For the text-containing cell, return its midpoint in [X, Y] coordinate format. 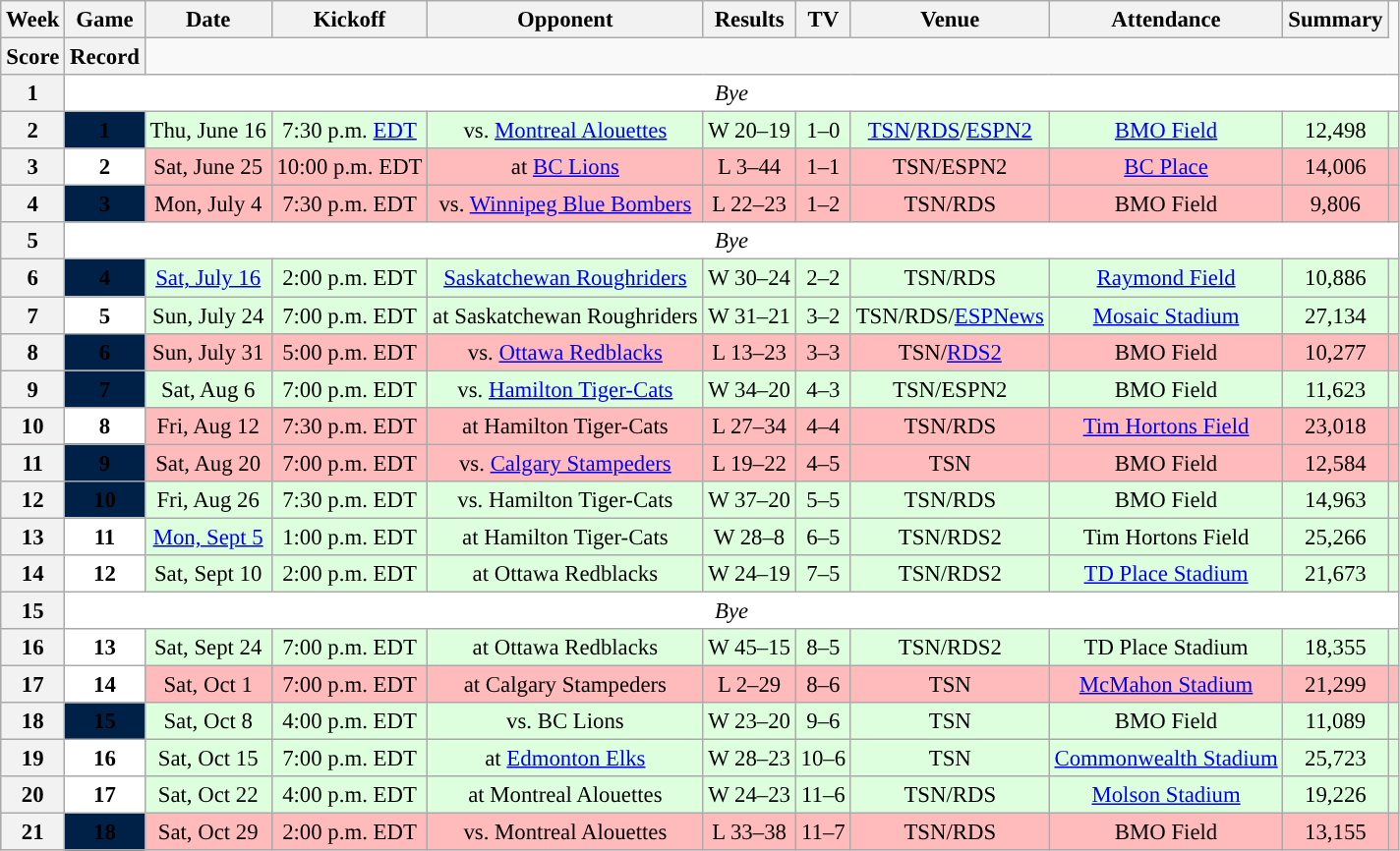
W 30–24 [749, 278]
Saskatchewan Roughriders [565, 278]
Game [104, 20]
10:00 p.m. EDT [350, 167]
W 24–23 [749, 795]
W 28–23 [749, 759]
2–2 [823, 278]
4–4 [823, 425]
Raymond Field [1166, 278]
20 [33, 795]
8–6 [823, 685]
vs. BC Lions [565, 721]
10,886 [1335, 278]
19,226 [1335, 795]
Sat, July 16 [208, 278]
Thu, June 16 [208, 131]
L 27–34 [749, 425]
14,006 [1335, 167]
Score [33, 57]
Sat, Oct 8 [208, 721]
23,018 [1335, 425]
18,355 [1335, 648]
9,806 [1335, 204]
TSN/RDS/ESPN2 [950, 131]
W 28–8 [749, 537]
10,277 [1335, 352]
W 34–20 [749, 389]
1–2 [823, 204]
25,266 [1335, 537]
W 23–20 [749, 721]
25,723 [1335, 759]
21,299 [1335, 685]
Venue [950, 20]
10–6 [823, 759]
McMahon Stadium [1166, 685]
Attendance [1166, 20]
TV [823, 20]
Kickoff [350, 20]
11–7 [823, 832]
5:00 p.m. EDT [350, 352]
11–6 [823, 795]
8–5 [823, 648]
5–5 [823, 500]
21,673 [1335, 574]
L 22–23 [749, 204]
Fri, Aug 12 [208, 425]
at Montreal Alouettes [565, 795]
L 3–44 [749, 167]
Results [749, 20]
BC Place [1166, 167]
L 13–23 [749, 352]
TSN/RDS/ESPNews [950, 315]
Fri, Aug 26 [208, 500]
Sat, Aug 20 [208, 463]
6–5 [823, 537]
Sat, Aug 6 [208, 389]
at Edmonton Elks [565, 759]
vs. Calgary Stampeders [565, 463]
Sat, Oct 1 [208, 685]
Sat, Oct 15 [208, 759]
4–3 [823, 389]
1:00 p.m. EDT [350, 537]
Sat, Oct 29 [208, 832]
4–5 [823, 463]
W 31–21 [749, 315]
Summary [1335, 20]
vs. Winnipeg Blue Bombers [565, 204]
3–3 [823, 352]
vs. Ottawa Redblacks [565, 352]
Week [33, 20]
11,089 [1335, 721]
Sun, July 24 [208, 315]
19 [33, 759]
12,498 [1335, 131]
1–1 [823, 167]
Sat, June 25 [208, 167]
Mon, Sept 5 [208, 537]
L 19–22 [749, 463]
12,584 [1335, 463]
Sat, Sept 10 [208, 574]
at Saskatchewan Roughriders [565, 315]
W 45–15 [749, 648]
Sat, Oct 22 [208, 795]
W 37–20 [749, 500]
W 20–19 [749, 131]
L 2–29 [749, 685]
Opponent [565, 20]
9–6 [823, 721]
3–2 [823, 315]
W 24–19 [749, 574]
L 33–38 [749, 832]
Molson Stadium [1166, 795]
at Calgary Stampeders [565, 685]
13,155 [1335, 832]
Record [104, 57]
Sat, Sept 24 [208, 648]
21 [33, 832]
Mon, July 4 [208, 204]
1–0 [823, 131]
27,134 [1335, 315]
Mosaic Stadium [1166, 315]
14,963 [1335, 500]
Commonwealth Stadium [1166, 759]
Sun, July 31 [208, 352]
11,623 [1335, 389]
at BC Lions [565, 167]
Date [208, 20]
7–5 [823, 574]
